Search for the cell housing the specified text and yield its [X, Y] center coordinate. 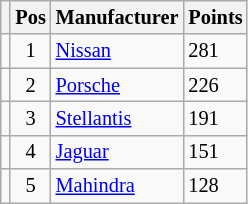
128 [215, 186]
281 [215, 51]
2 [30, 85]
Stellantis [118, 118]
226 [215, 85]
4 [30, 152]
Manufacturer [118, 17]
5 [30, 186]
3 [30, 118]
Jaguar [118, 152]
1 [30, 51]
151 [215, 152]
Porsche [118, 85]
Mahindra [118, 186]
Points [215, 17]
Nissan [118, 51]
Pos [30, 17]
191 [215, 118]
